Locate the cell with the specified text and output its [X, Y] center coordinate. 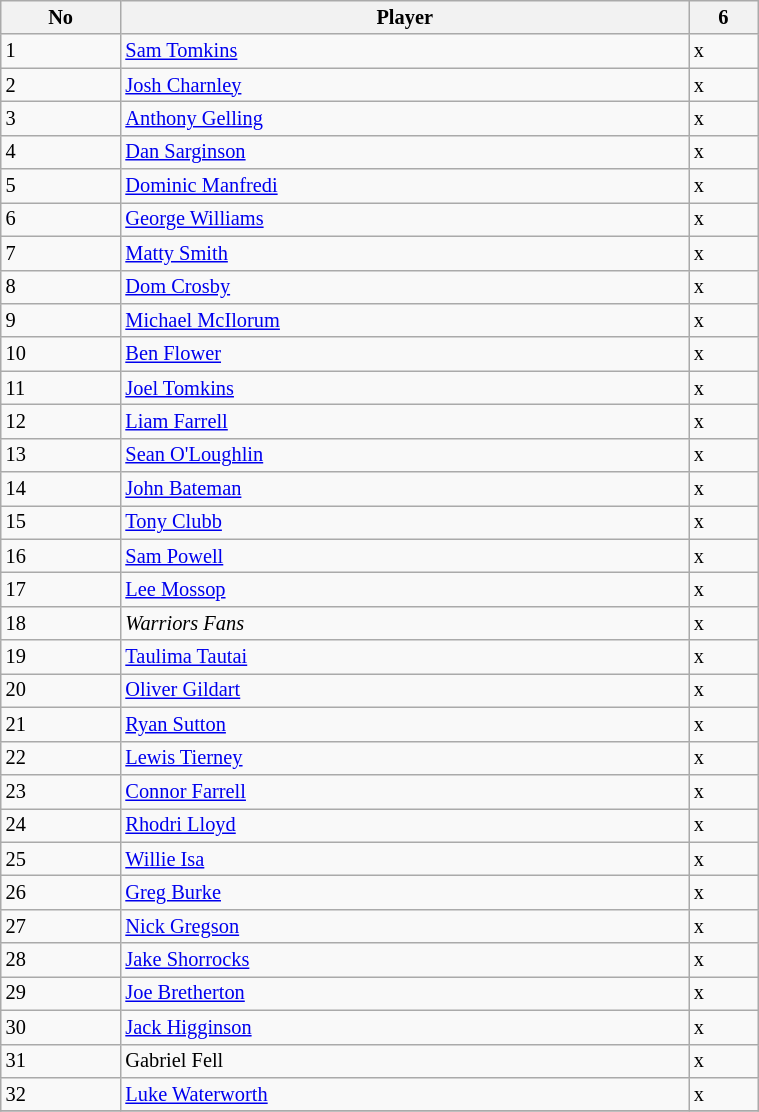
2 [61, 85]
31 [61, 1061]
Taulima Tautai [404, 657]
Jake Shorrocks [404, 960]
12 [61, 421]
21 [61, 724]
32 [61, 1094]
11 [61, 388]
30 [61, 1027]
28 [61, 960]
5 [61, 186]
Ben Flower [404, 354]
3 [61, 118]
Matty Smith [404, 253]
25 [61, 859]
Joel Tomkins [404, 388]
26 [61, 892]
Tony Clubb [404, 522]
9 [61, 320]
Jack Higginson [404, 1027]
20 [61, 690]
Ryan Sutton [404, 724]
19 [61, 657]
Dan Sarginson [404, 152]
Sam Powell [404, 556]
George Williams [404, 219]
Connor Farrell [404, 791]
No [61, 17]
15 [61, 522]
Luke Waterworth [404, 1094]
Anthony Gelling [404, 118]
Player [404, 17]
Dominic Manfredi [404, 186]
Nick Gregson [404, 926]
23 [61, 791]
John Bateman [404, 489]
17 [61, 589]
Dom Crosby [404, 287]
18 [61, 623]
7 [61, 253]
16 [61, 556]
Willie Isa [404, 859]
Liam Farrell [404, 421]
Gabriel Fell [404, 1061]
13 [61, 455]
Warriors Fans [404, 623]
Sean O'Loughlin [404, 455]
29 [61, 993]
Josh Charnley [404, 85]
10 [61, 354]
Lewis Tierney [404, 758]
1 [61, 51]
Oliver Gildart [404, 690]
Joe Bretherton [404, 993]
24 [61, 825]
Michael McIlorum [404, 320]
27 [61, 926]
14 [61, 489]
Lee Mossop [404, 589]
Greg Burke [404, 892]
Rhodri Lloyd [404, 825]
Sam Tomkins [404, 51]
22 [61, 758]
4 [61, 152]
8 [61, 287]
